Identify which cell holds the provided text, then report its [X, Y] central coordinate. 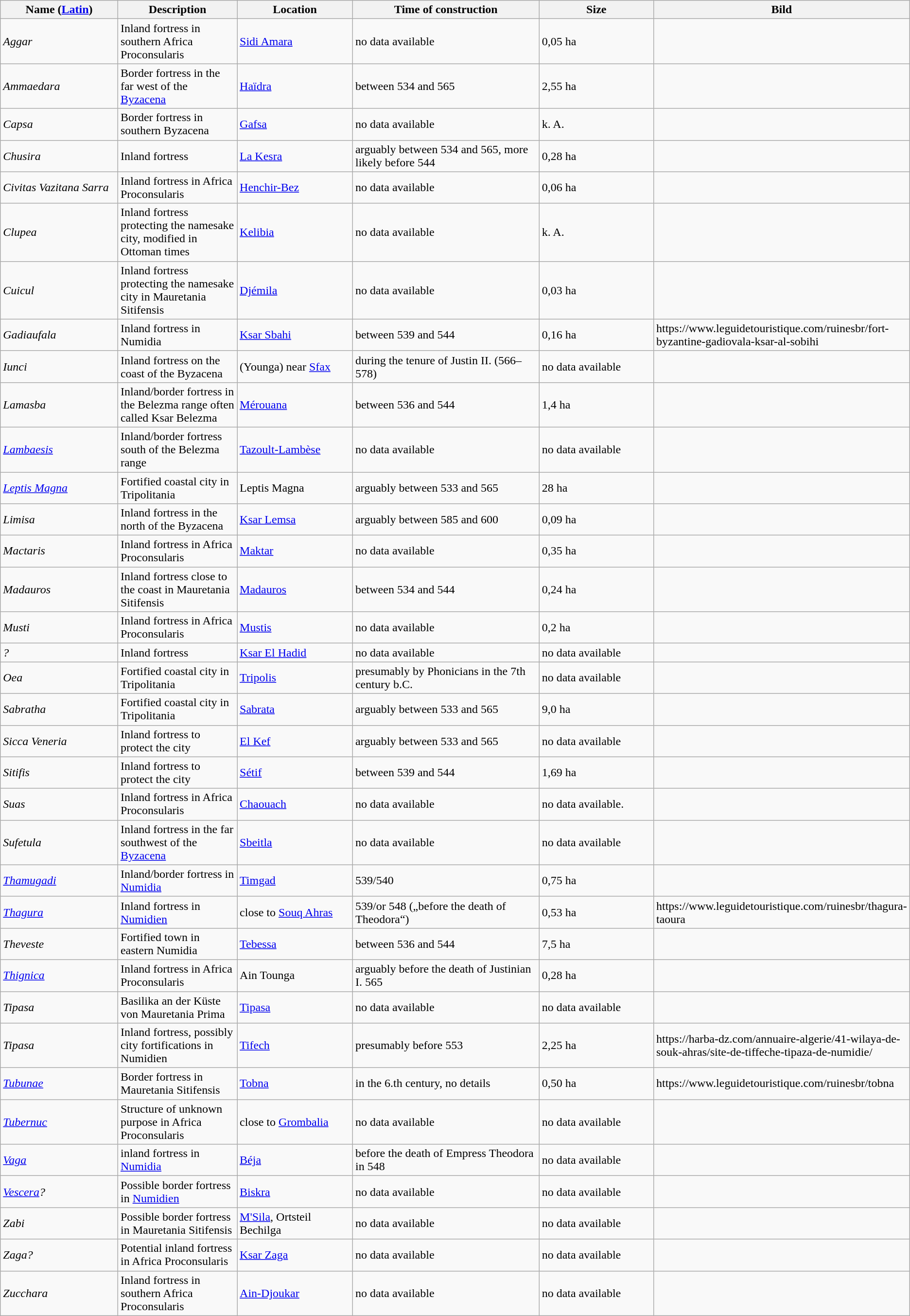
close to Grombalia [295, 1122]
Djémila [295, 290]
Lamasba [59, 405]
Time of construction [446, 10]
0,03 ha [596, 290]
0,24 ha [596, 589]
Vaga [59, 1160]
Sbeitla [295, 842]
https://harba-dz.com/annuaire-algerie/41-wilaya-de-souk-ahras/site-de-tiffeche-tipaza-de-numidie/ [782, 1046]
presumably by Phonicians in the 7th century b.C. [446, 678]
Gadiaufala [59, 335]
Tazoult-Lambèse [295, 449]
Sétif [295, 772]
2,25 ha [596, 1046]
Ksar Sbahi [295, 335]
Thamugadi [59, 880]
between 534 and 544 [446, 589]
Sabrata [295, 709]
Location [295, 10]
before the death of Empress Theodora in 548 [446, 1160]
Inland fortress in Numidia [177, 335]
0,2 ha [596, 627]
Tubernuc [59, 1122]
Ammaedara [59, 86]
Description [177, 10]
Theveste [59, 943]
Possible border fortress in Mauretania Sitifensis [177, 1224]
0,50 ha [596, 1084]
Tifech [295, 1046]
Structure of unknown purpose in Africa Proconsularis [177, 1122]
Limisa [59, 519]
Timgad [295, 880]
Tripolis [295, 678]
Aggar [59, 41]
9,0 ha [596, 709]
539/or 548 („before the death of Theodora“) [446, 912]
Maktar [295, 551]
Chaouach [295, 804]
Cuicul [59, 290]
Musti [59, 627]
Civitas Vazitana Sarra [59, 188]
7,5 ha [596, 943]
Lambaesis [59, 449]
Biskra [295, 1192]
https://www.leguidetouristique.com/ruinesbr/tobna [782, 1084]
Possible border fortress in Numidien [177, 1192]
Border fortress in the far west of the Byzacena [177, 86]
Inland fortress close to the coast in Mauretania Sitifensis [177, 589]
0,35 ha [596, 551]
during the tenure of Justin II. (566–578) [446, 367]
Suas [59, 804]
Thagura [59, 912]
Zaga? [59, 1255]
Bild [782, 10]
0,75 ha [596, 880]
arguably between 534 and 565, more likely before 544 [446, 156]
Tobna [295, 1084]
Mustis [295, 627]
539/540 [446, 880]
Tubunae [59, 1084]
Clupea [59, 232]
between 534 and 565 [446, 86]
M'Sila, Ortsteil Bechilga [295, 1224]
Ksar Lemsa [295, 519]
Ain-Djoukar [295, 1293]
(Younga) near Sfax [295, 367]
Inland/border fortress in the Belezma range often called Ksar Belezma [177, 405]
Ain Tounga [295, 976]
1,4 ha [596, 405]
Haïdra [295, 86]
28 ha [596, 487]
Basilika an der Küste von Mauretania Prima [177, 1007]
1,69 ha [596, 772]
https://www.leguidetouristique.com/ruinesbr/thagura-taoura [782, 912]
Size [596, 10]
Mérouana [295, 405]
Border fortress in southern Byzacena [177, 124]
close to Souq Ahras [295, 912]
0,09 ha [596, 519]
Potential inland fortress in Africa Proconsularis [177, 1255]
Kelibia [295, 232]
0,06 ha [596, 188]
Inland fortress in the north of the Byzacena [177, 519]
Zucchara [59, 1293]
https://www.leguidetouristique.com/ruinesbr/fort-byzantine-gadiovala-ksar-al-sobihi [782, 335]
in the 6.th century, no details [446, 1084]
Border fortress in Mauretania Sitifensis [177, 1084]
Capsa [59, 124]
Sidi Amara [295, 41]
Tebessa [295, 943]
Inland fortress in the far southwest of the Byzacena [177, 842]
0,16 ha [596, 335]
Name (Latin) [59, 10]
Vescera? [59, 1192]
Inland fortress protecting the namesake city in Mauretania Sitifensis [177, 290]
arguably before the death of Justinian I. 565 [446, 976]
Fortified town in eastern Numidia [177, 943]
2,55 ha [596, 86]
Zabi [59, 1224]
Gafsa [295, 124]
Ksar Zaga [295, 1255]
arguably between 585 and 600 [446, 519]
Sicca Veneria [59, 741]
? [59, 653]
Sufetula [59, 842]
Inland/border fortress south of the Belezma range [177, 449]
presumably before 553 [446, 1046]
Inland fortress on the coast of the Byzacena [177, 367]
Sitifis [59, 772]
Sabratha [59, 709]
Inland/border fortress in Numidia [177, 880]
Chusira [59, 156]
0,53 ha [596, 912]
La Kesra [295, 156]
El Kef [295, 741]
0,05 ha [596, 41]
Henchir-Bez [295, 188]
Mactaris [59, 551]
Inland fortress, possibly city fortifications in Numidien [177, 1046]
Inland fortress protecting the namesake city, modified in Ottoman times [177, 232]
Thignica [59, 976]
Ksar El Hadid [295, 653]
Iunci [59, 367]
Inland fortress in Numidien [177, 912]
Oea [59, 678]
inland fortress in Numidia [177, 1160]
Béja [295, 1160]
no data available. [596, 804]
